Identify which cell holds the provided text, then report its (x, y) central coordinate. 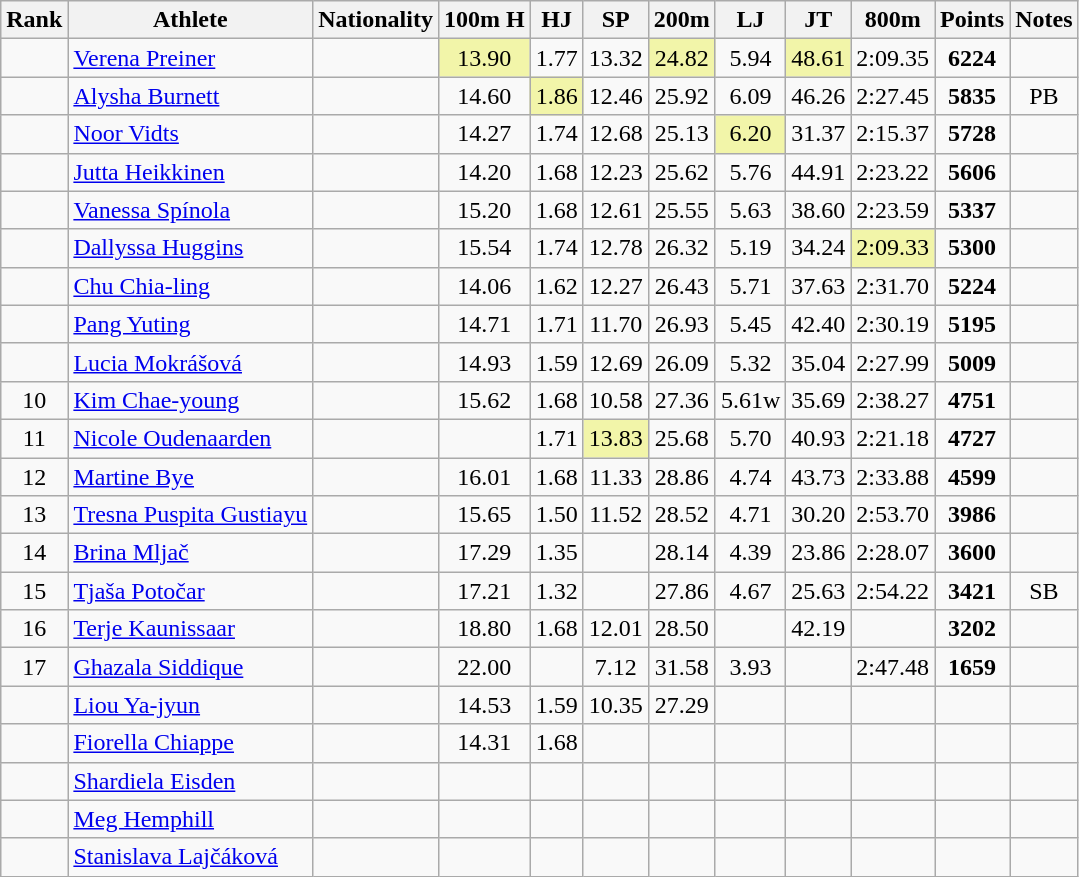
2:31.70 (893, 286)
2:33.88 (893, 477)
12.61 (616, 210)
26.09 (682, 362)
2:30.19 (893, 324)
35.04 (818, 362)
Stanislava Lajčáková (190, 857)
Dallyssa Huggins (190, 248)
5195 (972, 324)
34.24 (818, 248)
2:47.48 (893, 667)
12.01 (616, 629)
23.86 (818, 553)
28.14 (682, 553)
5.63 (750, 210)
5.19 (750, 248)
28.50 (682, 629)
11 (34, 438)
Martine Bye (190, 477)
6.20 (750, 134)
10 (34, 400)
5.32 (750, 362)
5606 (972, 172)
Meg Hemphill (190, 819)
10.35 (616, 705)
2:23.22 (893, 172)
5337 (972, 210)
200m (682, 20)
2:38.27 (893, 400)
18.80 (484, 629)
2:21.18 (893, 438)
14 (34, 553)
Tresna Puspita Gustiayu (190, 515)
14.27 (484, 134)
25.63 (818, 591)
2:09.33 (893, 248)
3202 (972, 629)
1659 (972, 667)
14.06 (484, 286)
12.23 (616, 172)
Verena Preiner (190, 58)
11.52 (616, 515)
12 (34, 477)
3421 (972, 591)
4599 (972, 477)
10.58 (616, 400)
5835 (972, 96)
14.60 (484, 96)
SP (616, 20)
Athlete (190, 20)
JT (818, 20)
1.32 (556, 591)
42.40 (818, 324)
5728 (972, 134)
2:15.37 (893, 134)
5009 (972, 362)
5.61w (750, 400)
31.58 (682, 667)
Lucia Mokrášová (190, 362)
1.62 (556, 286)
6224 (972, 58)
25.62 (682, 172)
16 (34, 629)
27.36 (682, 400)
35.69 (818, 400)
Tjaša Potočar (190, 591)
2:27.99 (893, 362)
25.55 (682, 210)
5.76 (750, 172)
38.60 (818, 210)
11.33 (616, 477)
25.13 (682, 134)
14.53 (484, 705)
43.73 (818, 477)
14.31 (484, 743)
27.86 (682, 591)
22.00 (484, 667)
4751 (972, 400)
12.46 (616, 96)
13.90 (484, 58)
7.12 (616, 667)
15 (34, 591)
6.09 (750, 96)
16.01 (484, 477)
14.20 (484, 172)
25.92 (682, 96)
5224 (972, 286)
27.29 (682, 705)
1.86 (556, 96)
17 (34, 667)
1.50 (556, 515)
30.20 (818, 515)
5.45 (750, 324)
1.35 (556, 553)
3.93 (750, 667)
13.83 (616, 438)
12.68 (616, 134)
2:54.22 (893, 591)
2:28.07 (893, 553)
Alysha Burnett (190, 96)
Pang Yuting (190, 324)
44.91 (818, 172)
PB (1044, 96)
SB (1044, 591)
2:09.35 (893, 58)
12.27 (616, 286)
14.71 (484, 324)
24.82 (682, 58)
26.93 (682, 324)
5.94 (750, 58)
100m H (484, 20)
3986 (972, 515)
25.68 (682, 438)
800m (893, 20)
Noor Vidts (190, 134)
5300 (972, 248)
4.74 (750, 477)
Kim Chae-young (190, 400)
2:53.70 (893, 515)
12.69 (616, 362)
1.77 (556, 58)
15.20 (484, 210)
26.32 (682, 248)
Notes (1044, 20)
5.70 (750, 438)
Points (972, 20)
LJ (750, 20)
4.39 (750, 553)
37.63 (818, 286)
11.70 (616, 324)
15.62 (484, 400)
14.93 (484, 362)
Fiorella Chiappe (190, 743)
42.19 (818, 629)
31.37 (818, 134)
HJ (556, 20)
4.71 (750, 515)
17.21 (484, 591)
Ghazala Siddique (190, 667)
4.67 (750, 591)
28.86 (682, 477)
15.65 (484, 515)
15.54 (484, 248)
Jutta Heikkinen (190, 172)
48.61 (818, 58)
17.29 (484, 553)
13.32 (616, 58)
2:27.45 (893, 96)
5.71 (750, 286)
Brina Mljač (190, 553)
Liou Ya-jyun (190, 705)
12.78 (616, 248)
Nicole Oudenaarden (190, 438)
Nationality (376, 20)
13 (34, 515)
Terje Kaunissaar (190, 629)
40.93 (818, 438)
4727 (972, 438)
46.26 (818, 96)
Rank (34, 20)
2:23.59 (893, 210)
Vanessa Spínola (190, 210)
Shardiela Eisden (190, 781)
Chu Chia-ling (190, 286)
26.43 (682, 286)
28.52 (682, 515)
3600 (972, 553)
